Determine the [X, Y] coordinate at the center of the cell enclosing the given text.  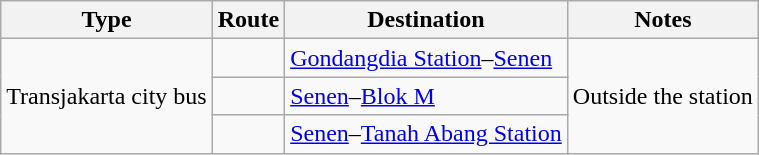
Senen–Tanah Abang Station [426, 134]
Transjakarta city bus [106, 96]
Type [106, 20]
Route [248, 20]
Destination [426, 20]
Notes [662, 20]
Outside the station [662, 96]
Senen–Blok M [426, 96]
Gondangdia Station–Senen [426, 58]
